Output the [X, Y] coordinate of the center of the cell containing the given text.  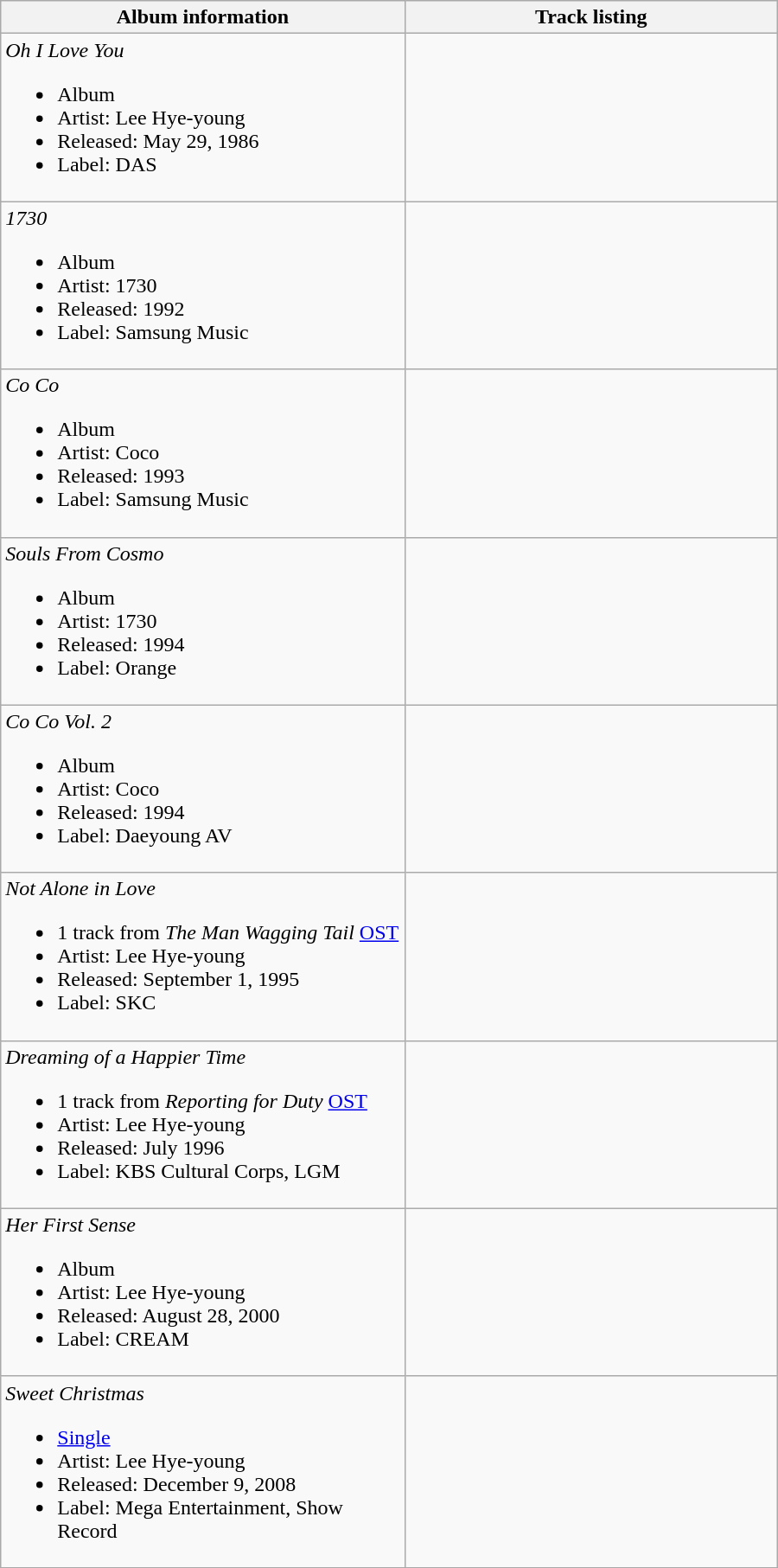
Album information [202, 17]
Co CoAlbumArtist: CocoReleased: 1993Label: Samsung Music [202, 453]
Souls From CosmoAlbumArtist: 1730Released: 1994Label: Orange [202, 621]
Co Co Vol. 2AlbumArtist: CocoReleased: 1994Label: Daeyoung AV [202, 789]
Track listing [591, 17]
Not Alone in Love1 track from The Man Wagging Tail OSTArtist: Lee Hye-youngReleased: September 1, 1995Label: SKC [202, 957]
Sweet Christmas SingleArtist: Lee Hye-youngReleased: December 9, 2008Label: Mega Entertainment, Show Record [202, 1472]
Oh I Love YouAlbumArtist: Lee Hye-youngReleased: May 29, 1986Label: DAS [202, 118]
1730AlbumArtist: 1730Released: 1992Label: Samsung Music [202, 285]
Dreaming of a Happier Time1 track from Reporting for Duty OSTArtist: Lee Hye-youngReleased: July 1996Label: KBS Cultural Corps, LGM [202, 1124]
Her First SenseAlbumArtist: Lee Hye-youngReleased: August 28, 2000Label: CREAM [202, 1292]
